Identify which cell holds the provided text, then report its [X, Y] central coordinate. 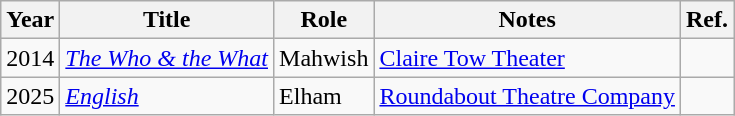
Elham [324, 96]
Title [167, 20]
Ref. [706, 20]
Role [324, 20]
Notes [528, 20]
English [167, 96]
2014 [30, 58]
Claire Tow Theater [528, 58]
2025 [30, 96]
Roundabout Theatre Company [528, 96]
Year [30, 20]
The Who & the What [167, 58]
Mahwish [324, 58]
